Determine the [X, Y] coordinate at the center of the cell enclosing the given text.  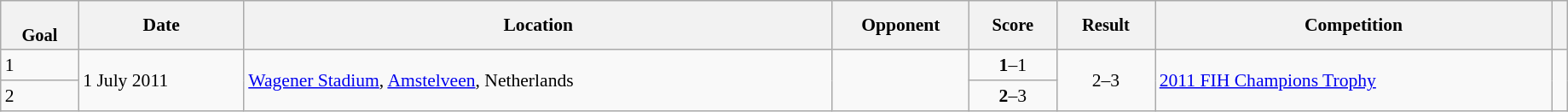
2 [39, 96]
Goal [39, 26]
Result [1106, 26]
Opponent [900, 26]
Score [1013, 26]
Competition [1354, 26]
Location [538, 26]
2011 FIH Champions Trophy [1354, 80]
Wagener Stadium, Amstelveen, Netherlands [538, 80]
Date [161, 26]
1 July 2011 [161, 80]
1 [39, 66]
1–1 [1013, 66]
